Determine the [x, y] coordinate at the center of the cell enclosing the given text.  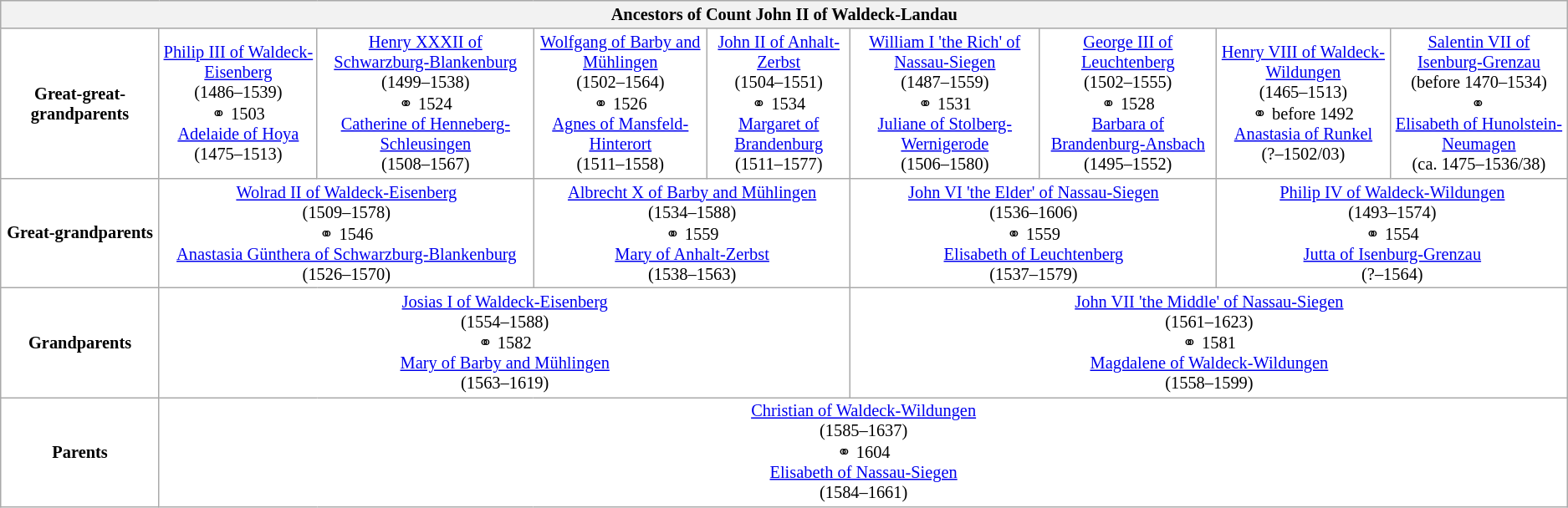
John II of Anhalt-Zerbst(1504–1551)⚭ 1534Margaret of Brandenburg(1511–1577) [779, 104]
Philip III of Waldeck-Eisenberg(1486–1539)⚭ 1503Adelaide of Hoya(1475–1513) [237, 104]
Henry XXXII of Schwarzburg-Blankenburg(1499–1538)⚭ 1524Catherine of Henneberg-Schleusingen(1508–1567) [425, 104]
Ancestors of Count John II of Waldeck-Landau [784, 14]
John VI 'the Elder' of Nassau-Siegen(1536–1606)⚭ 1559Elisabeth of Leuchtenberg(1537–1579) [1034, 232]
Great-grandparents [80, 232]
William I 'the Rich' of Nassau-Siegen(1487–1559)⚭ 1531Juliane of Stolberg-Wernigerode(1506–1580) [945, 104]
Philip IV of Waldeck-Wildungen(1493–1574)⚭ 1554Jutta of Isenburg-Grenzau(?–1564) [1392, 232]
Grandparents [80, 343]
Christian of Waldeck-Wildungen(1585–1637)⚭ 1604Elisabeth of Nassau-Siegen(1584–1661) [863, 451]
Salentin VII of Isenburg-Grenzau(before 1470–1534)⚭Elisabeth of Hunolstein-Neumagen(ca. 1475–1536/38) [1479, 104]
Wolfgang of Barby and Mühlingen(1502–1564)⚭ 1526Agnes of Mansfeld-Hinterort(1511–1558) [621, 104]
Henry VIII of Waldeck-Wildungen(1465–1513)⚭ before 1492Anastasia of Runkel(?–1502/03) [1303, 104]
John VII 'the Middle' of Nassau-Siegen(1561–1623)⚭ 1581Magdalene of Waldeck-Wildungen(1558–1599) [1209, 343]
Wolrad II of Waldeck-Eisenberg(1509–1578)⚭ 1546Anastasia Günthera of Schwarzburg-Blankenburg(1526–1570) [346, 232]
Parents [80, 451]
George III of Leuchtenberg(1502–1555)⚭ 1528Barbara of Brandenburg-Ansbach(1495–1552) [1128, 104]
Albrecht X of Barby and Mühlingen(1534–1588)⚭ 1559Mary of Anhalt-Zerbst(1538–1563) [692, 232]
Great-great-grandparents [80, 104]
Josias I of Waldeck-Eisenberg(1554–1588)⚭ 1582Mary of Barby and Mühlingen(1563–1619) [505, 343]
